Detect which cell encompasses the target text, then output its [X, Y] center coordinate. 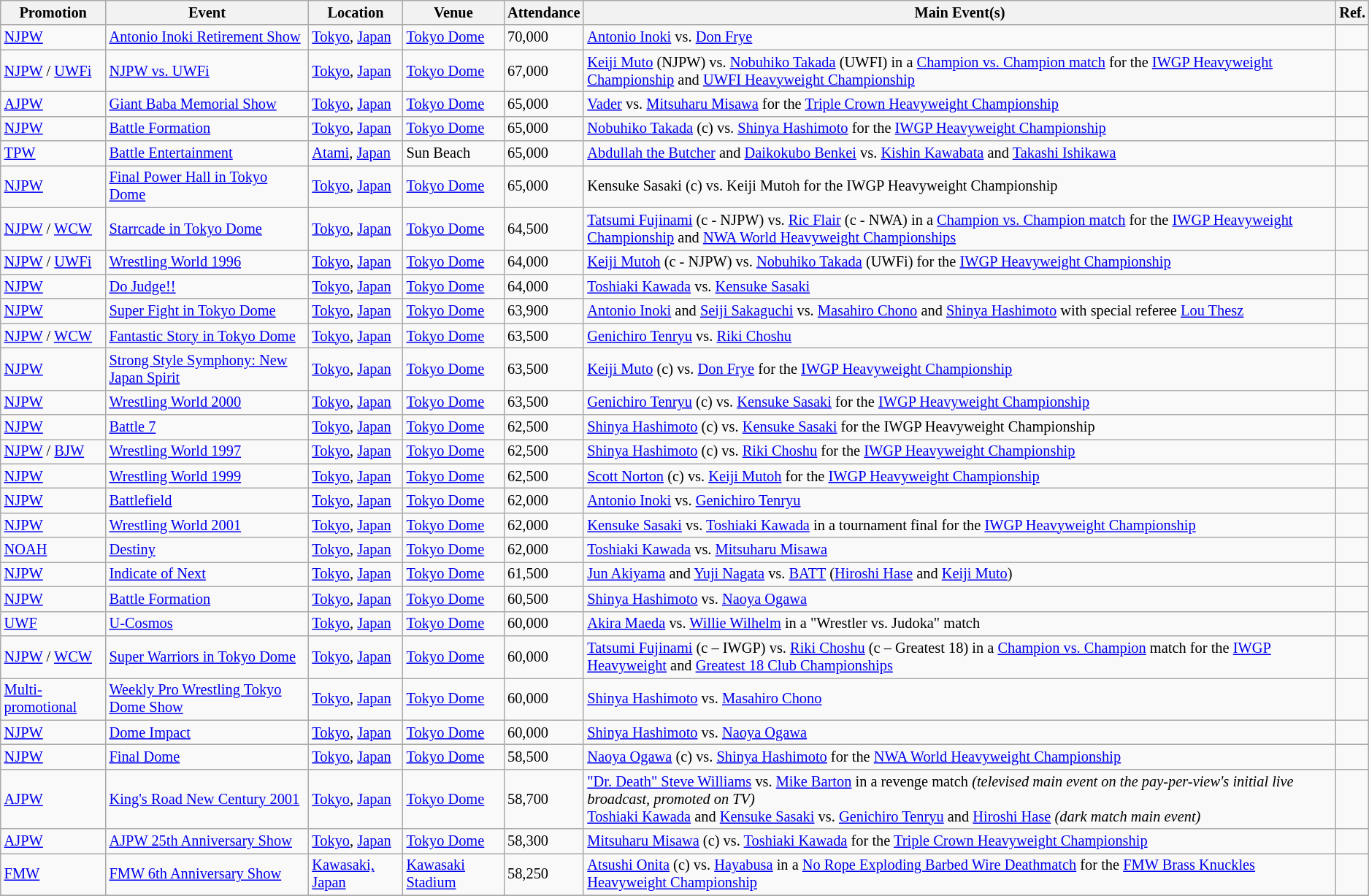
Vader vs. Mitsuharu Misawa for the Triple Crown Heavyweight Championship [959, 104]
Event [207, 12]
AJPW 25th Anniversary Show [207, 841]
Wrestling World 2000 [207, 402]
Kawasaki, Japan [355, 874]
Shinya Hashimoto (c) vs. Kensuke Sasaki for the IWGP Heavyweight Championship [959, 427]
Final Dome [207, 757]
64,500 [543, 229]
63,900 [543, 311]
NJPW / BJW [53, 451]
Starrcade in Tokyo Dome [207, 229]
Venue [453, 12]
Genichiro Tenryu vs. Riki Choshu [959, 336]
FMW [53, 874]
UWF [53, 624]
Akira Maeda vs. Willie Wilhelm in a "Wrestler vs. Judoka" match [959, 624]
Fantastic Story in Tokyo Dome [207, 336]
Final Power Hall in Tokyo Dome [207, 186]
Multi-promotional [53, 699]
Toshiaki Kawada vs. Kensuke Sasaki [959, 286]
Antonio Inoki Retirement Show [207, 37]
Attendance [543, 12]
Giant Baba Memorial Show [207, 104]
King's Road New Century 2001 [207, 799]
Weekly Pro Wrestling Tokyo Dome Show [207, 699]
Keiji Muto (NJPW) vs. Nobuhiko Takada (UWFI) in a Champion vs. Champion match for the IWGP Heavyweight Championship and UWFI Heavyweight Championship [959, 71]
Shinya Hashimoto vs. Masahiro Chono [959, 699]
Kawasaki Stadium [453, 874]
Genichiro Tenryu (c) vs. Kensuke Sasaki for the IWGP Heavyweight Championship [959, 402]
Wrestling World 1999 [207, 476]
Kensuke Sasaki vs. Toshiaki Kawada in a tournament final for the IWGP Heavyweight Championship [959, 525]
Promotion [53, 12]
NOAH [53, 550]
58,700 [543, 799]
Destiny [207, 550]
TPW [53, 153]
Shinya Hashimoto (c) vs. Riki Choshu for the IWGP Heavyweight Championship [959, 451]
U-Cosmos [207, 624]
58,300 [543, 841]
Battle Entertainment [207, 153]
70,000 [543, 37]
61,500 [543, 574]
Sun Beach [453, 153]
Battlefield [207, 500]
Mitsuharu Misawa (c) vs. Toshiaki Kawada for the Triple Crown Heavyweight Championship [959, 841]
Indicate of Next [207, 574]
Atsushi Onita (c) vs. Hayabusa in a No Rope Exploding Barbed Wire Deathmatch for the FMW Brass Knuckles Heavyweight Championship [959, 874]
Antonio Inoki vs. Don Frye [959, 37]
Atami, Japan [355, 153]
Kensuke Sasaki (c) vs. Keiji Mutoh for the IWGP Heavyweight Championship [959, 186]
Wrestling World 1997 [207, 451]
Super Fight in Tokyo Dome [207, 311]
Main Event(s) [959, 12]
Super Warriors in Tokyo Dome [207, 656]
Antonio Inoki vs. Genichiro Tenryu [959, 500]
58,500 [543, 757]
Naoya Ogawa (c) vs. Shinya Hashimoto for the NWA World Heavyweight Championship [959, 757]
Do Judge!! [207, 286]
NJPW vs. UWFi [207, 71]
Battle 7 [207, 427]
Keiji Muto (c) vs. Don Frye for the IWGP Heavyweight Championship [959, 369]
67,000 [543, 71]
Wrestling World 1996 [207, 262]
Dome Impact [207, 732]
Scott Norton (c) vs. Keiji Mutoh for the IWGP Heavyweight Championship [959, 476]
Nobuhiko Takada (c) vs. Shinya Hashimoto for the IWGP Heavyweight Championship [959, 129]
60,500 [543, 599]
Wrestling World 2001 [207, 525]
Jun Akiyama and Yuji Nagata vs. BATT (Hiroshi Hase and Keiji Muto) [959, 574]
Strong Style Symphony: New Japan Spirit [207, 369]
FMW 6th Anniversary Show [207, 874]
Abdullah the Butcher and Daikokubo Benkei vs. Kishin Kawabata and Takashi Ishikawa [959, 153]
Toshiaki Kawada vs. Mitsuharu Misawa [959, 550]
Location [355, 12]
Ref. [1352, 12]
Antonio Inoki and Seiji Sakaguchi vs. Masahiro Chono and Shinya Hashimoto with special referee Lou Thesz [959, 311]
Keiji Mutoh (c - NJPW) vs. Nobuhiko Takada (UWFi) for the IWGP Heavyweight Championship [959, 262]
58,250 [543, 874]
